Provide the (X, Y) coordinate of the cell's center where the given text is located.  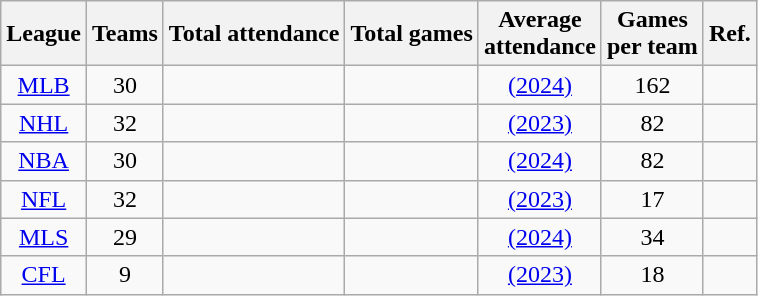
NFL (44, 199)
18 (652, 275)
NHL (44, 123)
CFL (44, 275)
Games per team (652, 34)
Ref. (730, 34)
MLB (44, 85)
Total attendance (254, 34)
NBA (44, 161)
MLS (44, 237)
162 (652, 85)
Average attendance (540, 34)
17 (652, 199)
Total games (412, 34)
League (44, 34)
9 (124, 275)
Teams (124, 34)
29 (124, 237)
34 (652, 237)
